Scan for the cell matching the given text and deliver its (x, y) coordinate at center. 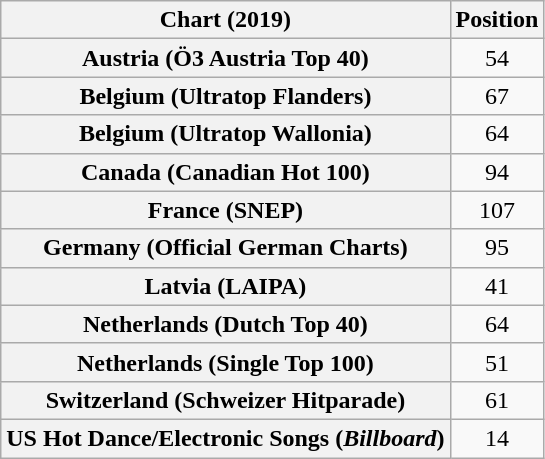
95 (497, 248)
Position (497, 20)
France (SNEP) (226, 210)
14 (497, 438)
Canada (Canadian Hot 100) (226, 172)
US Hot Dance/Electronic Songs (Billboard) (226, 438)
67 (497, 96)
Belgium (Ultratop Wallonia) (226, 134)
51 (497, 362)
Switzerland (Schweizer Hitparade) (226, 400)
Germany (Official German Charts) (226, 248)
Austria (Ö3 Austria Top 40) (226, 58)
Netherlands (Single Top 100) (226, 362)
107 (497, 210)
41 (497, 286)
Belgium (Ultratop Flanders) (226, 96)
Netherlands (Dutch Top 40) (226, 324)
Latvia (LAIPA) (226, 286)
94 (497, 172)
61 (497, 400)
54 (497, 58)
Chart (2019) (226, 20)
